Detect which cell encompasses the target text, then output its (x, y) center coordinate. 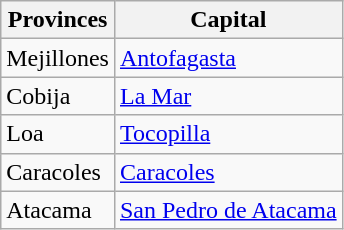
La Mar (228, 96)
Atacama (58, 210)
Cobija (58, 96)
Capital (228, 20)
Mejillones (58, 58)
Provinces (58, 20)
Antofagasta (228, 58)
San Pedro de Atacama (228, 210)
Loa (58, 134)
Tocopilla (228, 134)
